Scan for the cell matching the given text and deliver its [X, Y] coordinate at center. 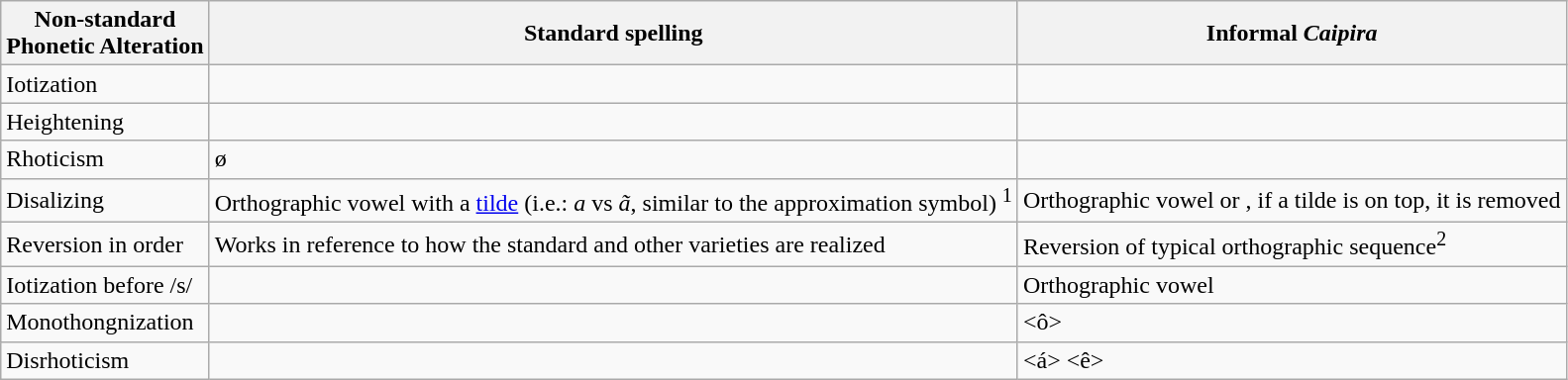
Rhoticism [105, 159]
Iotization before /s/ [105, 285]
Orthographic vowel or , if a tilde is on top, it is removed [1292, 200]
ø [613, 159]
Orthographic vowel [1292, 285]
Disalizing [105, 200]
Non-standardPhonetic Alteration [105, 34]
Informal Caipira [1292, 34]
Reversion of typical orthographic sequence2 [1292, 245]
Heightening [105, 122]
Monothongnization [105, 323]
Orthographic vowel with a tilde (i.e.: a vs ã, similar to the approximation symbol) 1 [613, 200]
Disrhoticism [105, 360]
Reversion in order [105, 245]
<ô> [1292, 323]
Iotization [105, 84]
<á> <ê> [1292, 360]
Standard spelling [613, 34]
Works in reference to how the standard and other varieties are realized [613, 245]
